Capture the cell that displays the provided text and extract its [x, y] central coordinate. 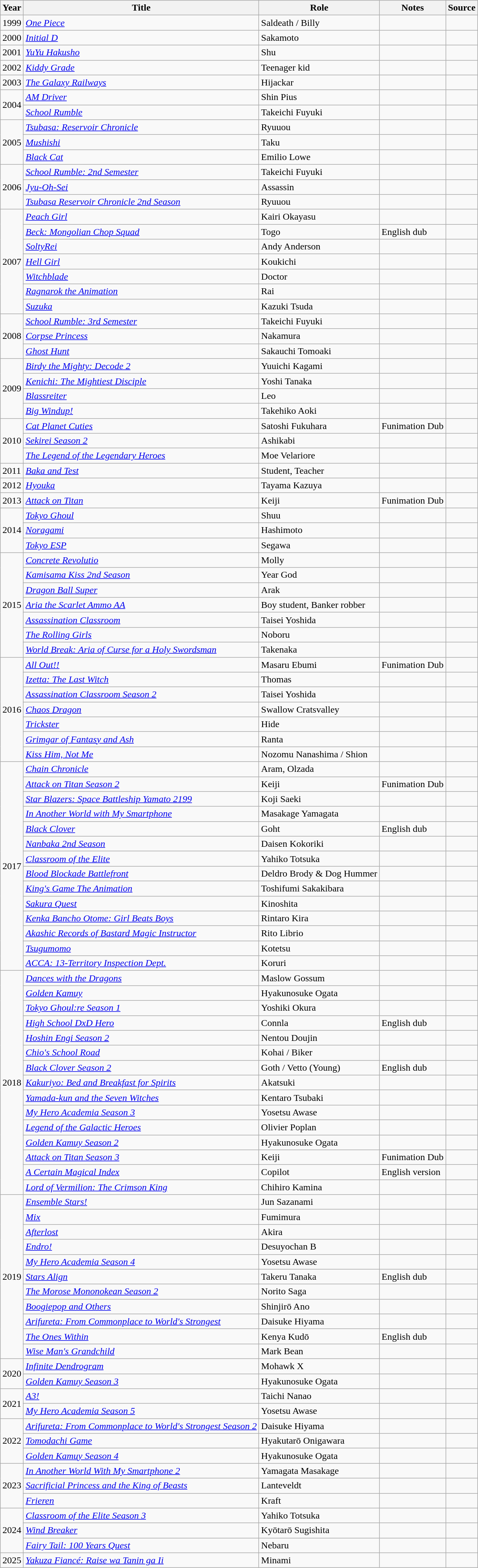
2014 [12, 530]
Masaru Ebumi [319, 665]
Rito Librio [319, 933]
2007 [12, 262]
Noboru [319, 635]
Shin Pius [319, 97]
Blood Blockade Battlefront [141, 873]
One Piece [141, 23]
Dances with the Dragons [141, 978]
2008 [12, 336]
High School DxD Hero [141, 1023]
2022 [12, 1441]
Source [462, 8]
Chain Chronicle [141, 769]
Takeru Tanaka [319, 1277]
Kakuriyo: Bed and Breakfast for Spirits [141, 1082]
Taichi Nanao [319, 1396]
Desuyochan B [319, 1247]
Arifureta: From Commonplace to World's Strongest Season 2 [141, 1426]
Jun Sazanami [319, 1202]
Boogiepop and Others [141, 1306]
2019 [12, 1277]
Nanbaka 2nd Season [141, 844]
Ranta [319, 739]
Lord of Vermilion: The Crimson King [141, 1187]
2020 [12, 1373]
The Ones Within [141, 1336]
2021 [12, 1404]
Title [141, 8]
My Hero Academia Season 3 [141, 1112]
2001 [12, 53]
Chio's School Road [141, 1053]
In Another World with My Smartphone [141, 814]
Tsubasa Reservoir Chronicle 2nd Season [141, 202]
Hyouka [141, 486]
Sakauchi Tomoaki [319, 351]
Mix [141, 1217]
Black Cat [141, 157]
Grimgar of Fantasy and Ash [141, 739]
Wind Breaker [141, 1530]
Assassination Classroom Season 2 [141, 695]
The Rolling Girls [141, 635]
Kraft [319, 1501]
Sacrificial Princess and the King of Beasts [141, 1486]
Yamagata Masakage [319, 1471]
Yoshiki Okura [319, 1008]
Peach Girl [141, 217]
Yuuichi Kagami [319, 366]
Ensemble Stars! [141, 1202]
Akira [319, 1232]
Stars Align [141, 1277]
Goht [319, 829]
Maslow Gossum [319, 978]
Sekirei Season 2 [141, 441]
Attack on Titan Season 3 [141, 1157]
Dragon Ball Super [141, 590]
Kyōtarō Sugishita [319, 1530]
Cat Planet Cuties [141, 426]
Black Clover Season 2 [141, 1068]
2012 [12, 486]
Shuu [319, 515]
Classroom of the Elite Season 3 [141, 1515]
Nakamura [319, 336]
King's Game The Animation [141, 888]
2016 [12, 709]
Tsugumomo [141, 948]
Minami [319, 1560]
Corpse Princess [141, 336]
Witchblade [141, 276]
Leo [319, 396]
Hashimoto [319, 530]
Izetta: The Last Witch [141, 680]
My Hero Academia Season 5 [141, 1411]
Koruri [319, 963]
Endro! [141, 1247]
Ghost Hunt [141, 351]
Kamisama Kiss 2nd Season [141, 575]
Noragami [141, 530]
Akashic Records of Bastard Magic Instructor [141, 933]
World Break: Aria of Curse for a Holy Swordsman [141, 649]
Hoshin Engi Season 2 [141, 1038]
Shinjirō Ano [319, 1306]
Kazuki Tsuda [319, 306]
2000 [12, 38]
2006 [12, 187]
Rintaro Kira [319, 919]
School Rumble [141, 112]
ACCA: 13-Territory Inspection Dept. [141, 963]
Ragnarok the Animation [141, 291]
Kotetsu [319, 948]
Aram, Olzada [319, 769]
Wise Man's Grandchild [141, 1351]
AM Driver [141, 97]
Tokyo Ghoul [141, 515]
Star Blazers: Space Battleship Yamato 2199 [141, 799]
Arak [319, 590]
Tokyo Ghoul:re Season 1 [141, 1008]
2002 [12, 67]
Andy Anderson [319, 247]
2023 [12, 1486]
Deldro Brody & Dog Hummer [319, 873]
Assassin [319, 187]
2003 [12, 82]
2025 [12, 1560]
School Rumble: 2nd Semester [141, 172]
Hide [319, 724]
A Certain Magical Index [141, 1172]
Fumimura [319, 1217]
2005 [12, 142]
Kairi Okayasu [319, 217]
Masakage Yamagata [319, 814]
Copilot [319, 1172]
Year God [319, 575]
Koukichi [319, 262]
Golden Kamuy [141, 993]
Kinoshita [319, 903]
Initial D [141, 38]
The Morose Mononokean Season 2 [141, 1292]
Taku [319, 142]
Hijackar [319, 82]
Kentaro Tsubaki [319, 1097]
Rai [319, 291]
Year [12, 8]
Thomas [319, 680]
Kenya Kudō [319, 1336]
Notes [413, 8]
Suzuka [141, 306]
Kohai / Biker [319, 1053]
Golden Kamuy Season 2 [141, 1142]
Tsubasa: Reservoir Chronicle [141, 127]
Attack on Titan [141, 500]
2004 [12, 105]
The Legend of the Legendary Heroes [141, 456]
All Out!! [141, 665]
YuYu Hakusho [141, 53]
Concrete Revolutio [141, 560]
Mohawk X [319, 1366]
1999 [12, 23]
Saldeath / Billy [319, 23]
Jyu-Oh-Sei [141, 187]
Tokyo ESP [141, 545]
Classroom of the Elite [141, 859]
English version [413, 1172]
Infinite Dendrogram [141, 1366]
Norito Saga [319, 1292]
Doctor [319, 276]
2013 [12, 500]
My Hero Academia Season 4 [141, 1262]
Connla [319, 1023]
Aria the Scarlet Ammo AA [141, 605]
Molly [319, 560]
Tomodachi Game [141, 1441]
Attack on Titan Season 2 [141, 784]
Satoshi Fukuhara [319, 426]
Yamada-kun and the Seven Witches [141, 1097]
Kenichi: The Mightiest Disciple [141, 381]
School Rumble: 3rd Semester [141, 321]
Sakamoto [319, 38]
Swallow Cratsvalley [319, 709]
Boy student, Banker robber [319, 605]
Takehiko Aoki [319, 411]
Tayama Kazuya [319, 486]
Sakura Quest [141, 903]
Goth / Vetto (Young) [319, 1068]
Nebaru [319, 1545]
Big Windup! [141, 411]
2010 [12, 440]
Assassination Classroom [141, 620]
Daisen Kokoriki [319, 844]
The Galaxy Railways [141, 82]
Emilio Lowe [319, 157]
Mark Bean [319, 1351]
Frieren [141, 1501]
Trickster [141, 724]
Hell Girl [141, 262]
Arifureta: From Commonplace to World's Strongest [141, 1321]
Kiss Him, Not Me [141, 754]
Legend of the Galactic Heroes [141, 1127]
2011 [12, 471]
SoltyRei [141, 247]
Role [319, 8]
Birdy the Mighty: Decode 2 [141, 366]
Toshifumi Sakakibara [319, 888]
Nentou Doujin [319, 1038]
2017 [12, 866]
Olivier Poplan [319, 1127]
Afterlost [141, 1232]
Golden Kamuy Season 4 [141, 1456]
Moe Velariore [319, 456]
Teenager kid [319, 67]
Kiddy Grade [141, 67]
2009 [12, 388]
2018 [12, 1082]
Togo [319, 232]
Fairy Tail: 100 Years Quest [141, 1545]
Chihiro Kamina [319, 1187]
Blassreiter [141, 396]
Yoshi Tanaka [319, 381]
Student, Teacher [319, 471]
A3! [141, 1396]
2024 [12, 1530]
Koji Saeki [319, 799]
Hyakutarō Onigawara [319, 1441]
Chaos Dragon [141, 709]
Beck: Mongolian Chop Squad [141, 232]
Shu [319, 53]
Ashikabi [319, 441]
Akatsuki [319, 1082]
2015 [12, 605]
Nozomu Nanashima / Shion [319, 754]
Takenaka [319, 649]
Segawa [319, 545]
Black Clover [141, 829]
Kenka Bancho Otome: Girl Beats Boys [141, 919]
In Another World With My Smartphone 2 [141, 1471]
Golden Kamuy Season 3 [141, 1381]
Lanteveldt [319, 1486]
Yakuza Fiancé: Raise wa Tanin ga Ii [141, 1560]
Mushishi [141, 142]
Baka and Test [141, 471]
